Extract the (X, Y) coordinate from the center of the cell holding the provided text.  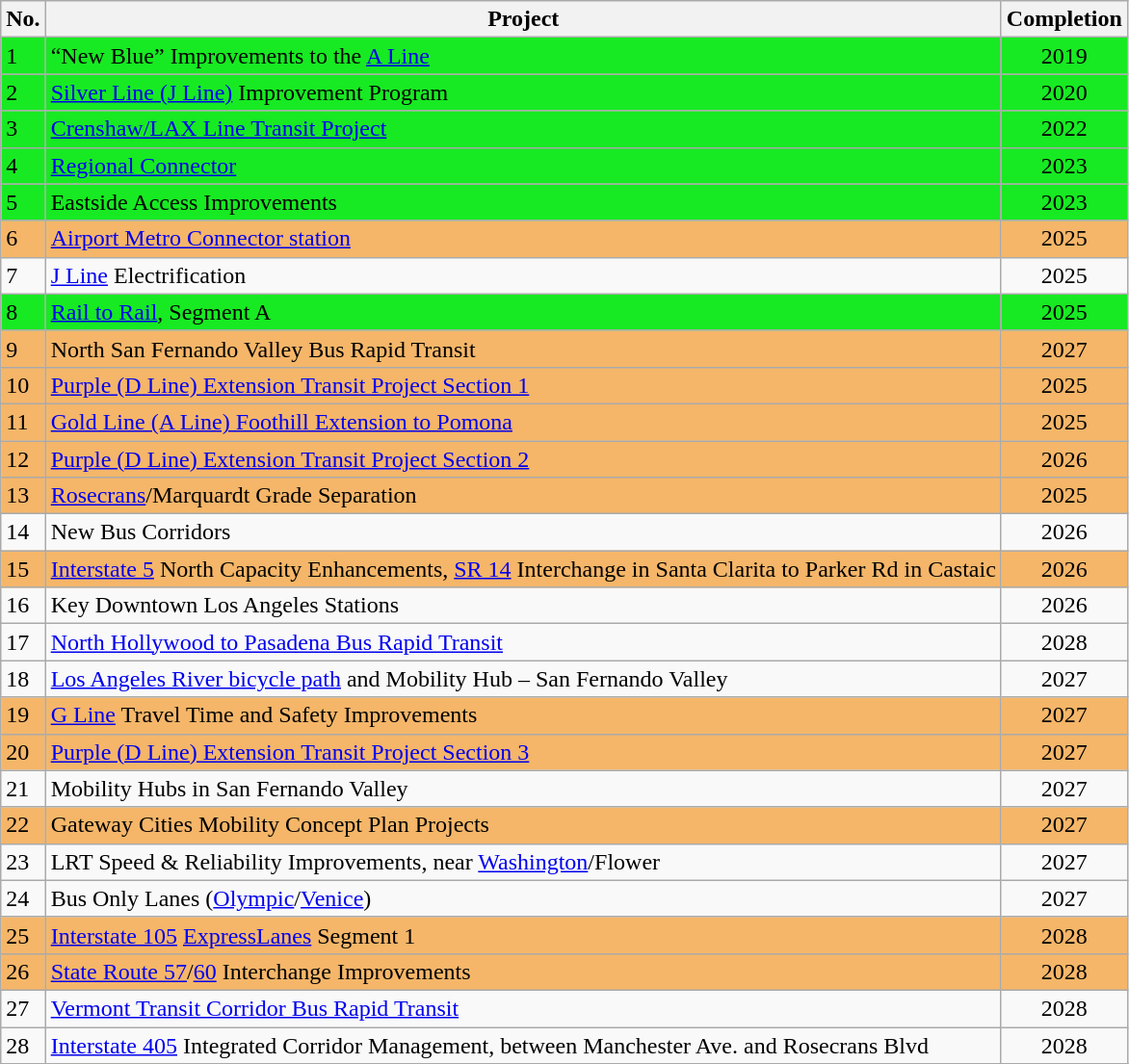
State Route 57/60 Interchange Improvements (523, 972)
Purple (D Line) Extension Transit Project Section 3 (523, 752)
3 (23, 129)
No. (23, 19)
Interstate 105 ExpressLanes Segment 1 (523, 935)
Mobility Hubs in San Fernando Valley (523, 789)
Rail to Rail, Segment A (523, 312)
4 (23, 166)
11 (23, 422)
23 (23, 862)
2019 (1063, 56)
LRT Speed & Reliability Improvements, near Washington/Flower (523, 862)
Gold Line (A Line) Foothill Extension to Pomona (523, 422)
Bus Only Lanes (Olympic/Venice) (523, 898)
2022 (1063, 129)
9 (23, 349)
“New Blue” Improvements to the A Line (523, 56)
Los Angeles River bicycle path and Mobility Hub – San Fernando Valley (523, 679)
Key Downtown Los Angeles Stations (523, 606)
Completion (1063, 19)
27 (23, 1008)
Purple (D Line) Extension Transit Project Section 1 (523, 385)
1 (23, 56)
24 (23, 898)
Eastside Access Improvements (523, 202)
7 (23, 275)
North San Fernando Valley Bus Rapid Transit (523, 349)
25 (23, 935)
14 (23, 532)
Crenshaw/LAX Line Transit Project (523, 129)
Interstate 5 North Capacity Enhancements, SR 14 Interchange in Santa Clarita to Parker Rd in Castaic (523, 569)
Interstate 405 Integrated Corridor Management, between Manchester Ave. and Rosecrans Blvd (523, 1045)
New Bus Corridors (523, 532)
21 (23, 789)
J Line Electrification (523, 275)
17 (23, 642)
20 (23, 752)
6 (23, 239)
16 (23, 606)
5 (23, 202)
8 (23, 312)
15 (23, 569)
Project (523, 19)
Vermont Transit Corridor Bus Rapid Transit (523, 1008)
26 (23, 972)
G Line Travel Time and Safety Improvements (523, 715)
10 (23, 385)
North Hollywood to Pasadena Bus Rapid Transit (523, 642)
Silver Line (J Line) Improvement Program (523, 92)
Purple (D Line) Extension Transit Project Section 2 (523, 459)
2020 (1063, 92)
12 (23, 459)
18 (23, 679)
Rosecrans/Marquardt Grade Separation (523, 496)
Airport Metro Connector station (523, 239)
22 (23, 825)
13 (23, 496)
28 (23, 1045)
2 (23, 92)
19 (23, 715)
Regional Connector (523, 166)
Gateway Cities Mobility Concept Plan Projects (523, 825)
